Find where the given text appears and provide that cell's center as [x, y] coordinate. 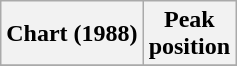
Chart (1988) [72, 34]
Peakposition [189, 34]
